Find where the given text appears and provide that cell's center as (X, Y) coordinate. 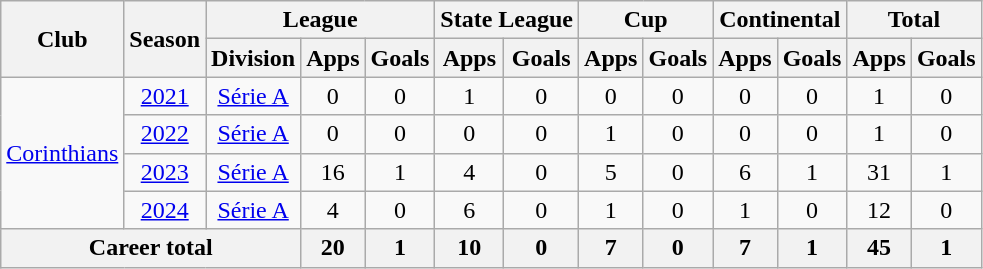
League (320, 20)
Continental (780, 20)
Corinthians (62, 153)
Division (254, 58)
State League (507, 20)
2023 (165, 172)
10 (470, 248)
Career total (151, 248)
Season (165, 39)
Cup (646, 20)
5 (611, 172)
45 (879, 248)
Club (62, 39)
2021 (165, 96)
Total (914, 20)
2022 (165, 134)
12 (879, 210)
31 (879, 172)
20 (333, 248)
2024 (165, 210)
16 (333, 172)
